Capture the cell that displays the provided text and extract its [x, y] central coordinate. 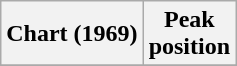
Peakposition [189, 34]
Chart (1969) [72, 34]
